Detect which cell encompasses the target text, then output its [X, Y] center coordinate. 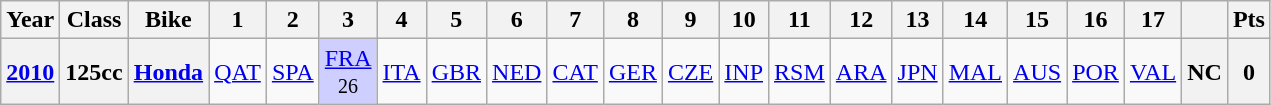
1 [238, 20]
Year [30, 20]
QAT [238, 72]
2010 [30, 72]
14 [975, 20]
GBR [456, 72]
CAT [575, 72]
8 [632, 20]
NED [517, 72]
6 [517, 20]
MAL [975, 72]
POR [1096, 72]
12 [861, 20]
NC [1205, 72]
5 [456, 20]
ITA [402, 72]
13 [918, 20]
GER [632, 72]
10 [744, 20]
4 [402, 20]
17 [1152, 20]
JPN [918, 72]
3 [348, 20]
9 [690, 20]
16 [1096, 20]
Class [94, 20]
CZE [690, 72]
AUS [1038, 72]
125cc [94, 72]
Pts [1248, 20]
INP [744, 72]
Honda [168, 72]
0 [1248, 72]
11 [800, 20]
VAL [1152, 72]
7 [575, 20]
15 [1038, 20]
Bike [168, 20]
ARA [861, 72]
SPA [292, 72]
FRA26 [348, 72]
2 [292, 20]
RSM [800, 72]
